Return (x, y) of the center of cell containing provided text 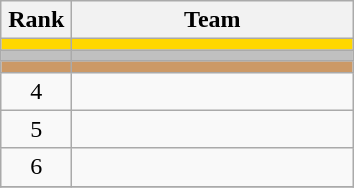
4 (36, 91)
6 (36, 167)
Team (212, 20)
Rank (36, 20)
5 (36, 129)
